Scan for the cell matching the given text and deliver its (X, Y) coordinate at center. 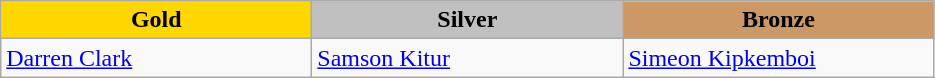
Silver (468, 20)
Samson Kitur (468, 58)
Bronze (778, 20)
Darren Clark (156, 58)
Gold (156, 20)
Simeon Kipkemboi (778, 58)
